Provide the (x, y) coordinate of the cell's center where the given text is located.  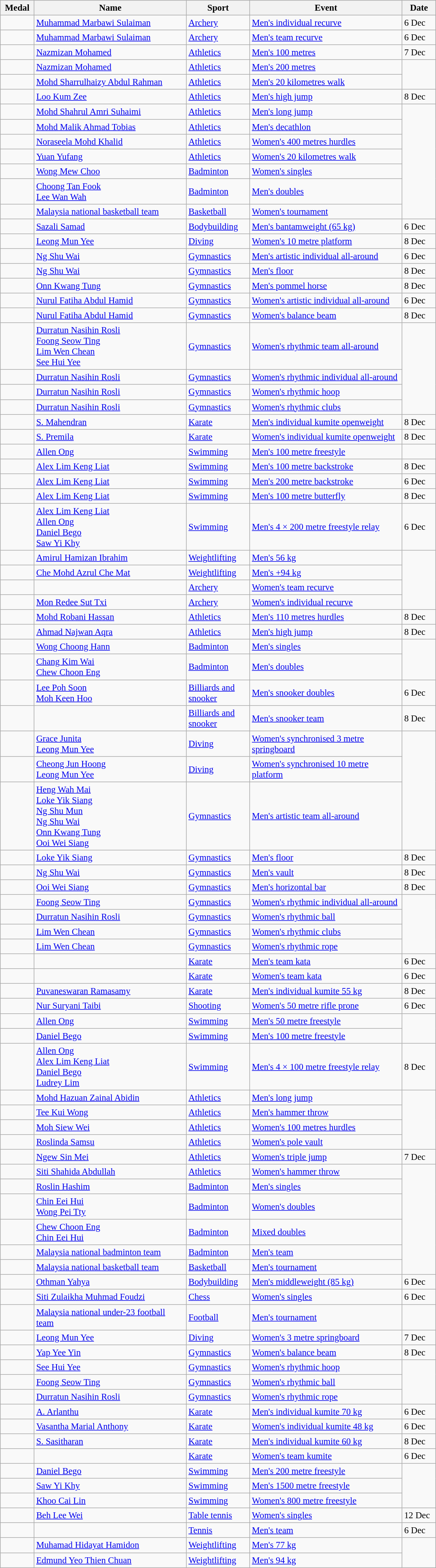
Khoo Cai Lin (110, 1501)
Chang Kim WaiChew Choon Eng (110, 667)
Alex Lim Keng LiatAllen OngDaniel BegoSaw Yi Khy (110, 527)
Men's 100 metre backstroke (326, 467)
Men's 77 kg (326, 1545)
S. Premila (110, 437)
Men's snooker team (326, 718)
Muhamad Hidayat Hamidon (110, 1545)
Noraseela Mohd Khalid (110, 141)
S. Sasitharan (110, 1441)
S. Mahendran (110, 422)
Edmund Yeo Thien Chuan (110, 1560)
Men's snooker doubles (326, 693)
Grace JunitaLeong Mun Yee (110, 744)
Malaysia national under-23 football team (110, 1317)
Women's artistic individual all-around (326, 301)
Siti Shahida Abdullah (110, 1172)
Women's individual kumite 48 kg (326, 1427)
Men's 4 × 100 metre freestyle relay (326, 1067)
Shooting (218, 1006)
Beh Lee Wei (110, 1515)
Othman Yahya (110, 1282)
Men's 100 metres (326, 53)
Men's individual kumite 70 kg (326, 1412)
Men's 56 kg (326, 558)
Women's 400 metres hurdles (326, 141)
A. Arlanthu (110, 1412)
Chess (218, 1297)
Men's team recurve (326, 38)
Men's team kata (326, 962)
Amirul Hamizan Ibrahim (110, 558)
Mohd Robani Hassan (110, 617)
Women's team kata (326, 976)
Nur Suryani Taibi (110, 1006)
Durratun Nasihin RosliFoong Seow TingLim Wen CheanSee Hui Yee (110, 346)
Women's individual recurve (326, 602)
Football (218, 1317)
Mohd Sharrulhaizy Abdul Rahman (110, 82)
Men's decathlon (326, 127)
Women's individual kumite openweight (326, 437)
Sazali Samad (110, 226)
Men's pommel horse (326, 286)
Che Mohd Azrul Che Mat (110, 573)
Women's pole vault (326, 1142)
Ngew Sin Mei (110, 1157)
Cheong Jun HoongLeong Mun Yee (110, 769)
Women's synchronised 10 metre platform (326, 769)
Men's individual kumite openweight (326, 422)
Men's +94 kg (326, 573)
Ahmad Najwan Aqra (110, 632)
Men's middleweight (85 kg) (326, 1282)
Women's team kumite (326, 1456)
Puvaneswaran Ramasamy (110, 991)
Men's horizontal bar (326, 887)
Wong Choong Hann (110, 647)
Women's hammer throw (326, 1172)
Wong Mew Choo (110, 171)
Mohd Shahrul Amri Suhaimi (110, 112)
Men's 94 kg (326, 1560)
Men's individual recurve (326, 23)
Women's 800 metre freestyle (326, 1501)
Men's 200 metre freestyle (326, 1471)
Men's vault (326, 872)
Saw Yi Khy (110, 1486)
Men's 200 metres (326, 67)
Tennis (218, 1530)
Chew Choon EngChin Eei Hui (110, 1233)
Men's 50 metre freestyle (326, 1021)
See Hui Yee (110, 1367)
Men's 110 metres hurdles (326, 617)
Men's bantamweight (65 kg) (326, 226)
12 Dec (419, 1515)
Roslin Hashim (110, 1187)
Men's 20 kilometres walk (326, 82)
Loke Yik Siang (110, 858)
Mixed doubles (326, 1233)
Date (419, 8)
Women's 10 metre platform (326, 241)
Onn Kwang Tung (110, 286)
Men's 100 metre butterfly (326, 496)
Mohd Hazuan Zainal Abidin (110, 1097)
Men's 4 × 200 metre freestyle relay (326, 527)
Women's synchronised 3 metre springboard (326, 744)
Lee Poh SoonMoh Keen Hoo (110, 693)
Women's 100 metres hurdles (326, 1127)
Name (110, 8)
Women's rhythmic team all-around (326, 346)
Women's 3 metre springboard (326, 1337)
Women's 20 kilometres walk (326, 156)
Vasantha Marial Anthony (110, 1427)
Event (326, 8)
Men's artistic individual all-around (326, 256)
Table tennis (218, 1515)
Loo Kum Zee (110, 97)
Roslinda Samsu (110, 1142)
Choong Tan FookLee Wan Wah (110, 191)
Mon Redee Sut Txi (110, 602)
Sport (218, 8)
Ooi Wei Siang (110, 887)
Women's 50 metre rifle prone (326, 1006)
Siti Zulaikha Muhmad Foudzi (110, 1297)
Yuan Yufang (110, 156)
Men's hammer throw (326, 1112)
Men's artistic team all-around (326, 816)
Women's doubles (326, 1207)
Women's triple jump (326, 1157)
Allen OngAlex Lim Keng LiatDaniel BegoLudrey Lim (110, 1067)
Malaysia national badminton team (110, 1252)
Moh Siew Wei (110, 1127)
Tee Kui Wong (110, 1112)
Chin Eei HuiWong Pei Tty (110, 1207)
Men's 1500 metre freestyle (326, 1486)
Men's individual kumite 55 kg (326, 991)
Yap Yee Yin (110, 1352)
Men's 200 metre backstroke (326, 481)
Men's individual kumite 60 kg (326, 1441)
Women's tournament (326, 212)
Mohd Malik Ahmad Tobias (110, 127)
Medal (17, 8)
Heng Wah MaiLoke Yik SiangNg Shu MunNg Shu WaiOnn Kwang TungOoi Wei Siang (110, 816)
Women's team recurve (326, 587)
